Extract the [x, y] coordinate from the center of the cell holding the provided text.  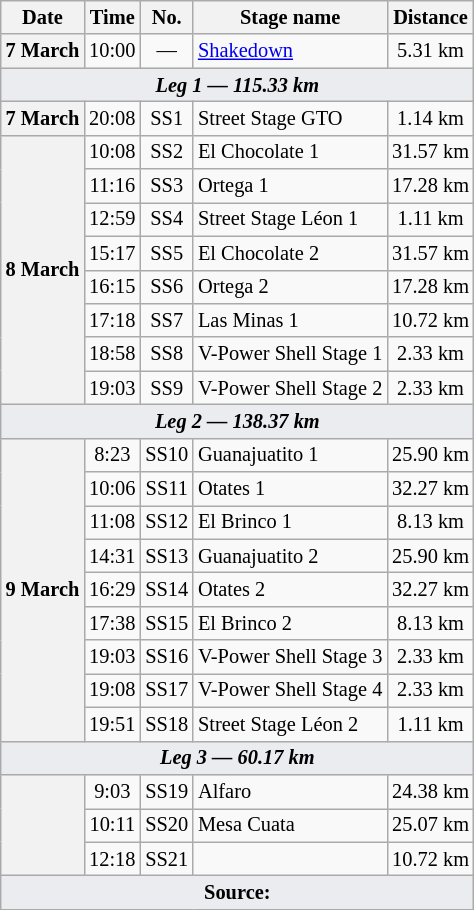
SS18 [166, 724]
El Brinco 2 [290, 623]
SS2 [166, 152]
Guanajuatito 2 [290, 556]
SS6 [166, 287]
SS14 [166, 589]
17:18 [112, 320]
Distance [430, 17]
SS12 [166, 522]
14:31 [112, 556]
Street Stage GTO [290, 118]
Leg 2 — 138.37 km [238, 421]
No. [166, 17]
SS16 [166, 657]
10:11 [112, 825]
Otates 2 [290, 589]
10:08 [112, 152]
SS19 [166, 791]
8:23 [112, 455]
11:08 [112, 522]
20:08 [112, 118]
SS20 [166, 825]
18:58 [112, 354]
— [166, 51]
5.31 km [430, 51]
V-Power Shell Stage 1 [290, 354]
V-Power Shell Stage 2 [290, 388]
Ortega 2 [290, 287]
El Chocolate 1 [290, 152]
Mesa Cuata [290, 825]
16:29 [112, 589]
19:51 [112, 724]
El Brinco 1 [290, 522]
Las Minas 1 [290, 320]
Leg 3 — 60.17 km [238, 758]
Street Stage Léon 2 [290, 724]
SS8 [166, 354]
SS7 [166, 320]
El Chocolate 2 [290, 253]
SS3 [166, 186]
V-Power Shell Stage 4 [290, 690]
SS21 [166, 859]
SS15 [166, 623]
SS17 [166, 690]
9:03 [112, 791]
Street Stage Léon 1 [290, 219]
Source: [238, 892]
19:08 [112, 690]
Alfaro [290, 791]
25.07 km [430, 825]
11:16 [112, 186]
16:15 [112, 287]
8 March [42, 270]
Stage name [290, 17]
Date [42, 17]
SS11 [166, 489]
Leg 1 — 115.33 km [238, 85]
Time [112, 17]
SS10 [166, 455]
12:18 [112, 859]
17:38 [112, 623]
SS4 [166, 219]
24.38 km [430, 791]
Shakedown [290, 51]
SS5 [166, 253]
V-Power Shell Stage 3 [290, 657]
10:00 [112, 51]
Ortega 1 [290, 186]
SS9 [166, 388]
9 March [42, 590]
Otates 1 [290, 489]
12:59 [112, 219]
SS13 [166, 556]
15:17 [112, 253]
1.14 km [430, 118]
Guanajuatito 1 [290, 455]
10:06 [112, 489]
SS1 [166, 118]
